Pinpoint the cell where the given text exists, returning its [X, Y] midpoint coordinate. 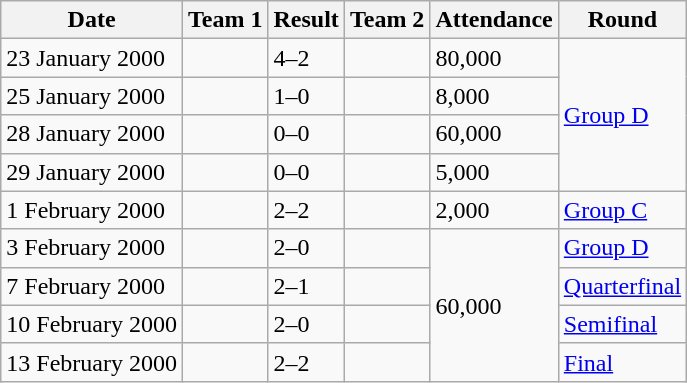
28 January 2000 [92, 134]
Team 1 [225, 20]
Result [306, 20]
4–2 [306, 58]
29 January 2000 [92, 172]
13 February 2000 [92, 362]
Group C [622, 210]
5,000 [494, 172]
80,000 [494, 58]
3 February 2000 [92, 248]
10 February 2000 [92, 324]
2,000 [494, 210]
Date [92, 20]
Semifinal [622, 324]
1 February 2000 [92, 210]
Round [622, 20]
7 February 2000 [92, 286]
2–1 [306, 286]
Attendance [494, 20]
Quarterfinal [622, 286]
1–0 [306, 96]
25 January 2000 [92, 96]
Final [622, 362]
8,000 [494, 96]
Team 2 [387, 20]
23 January 2000 [92, 58]
